Provide the (x, y) coordinate of the cell's center where the given text is located.  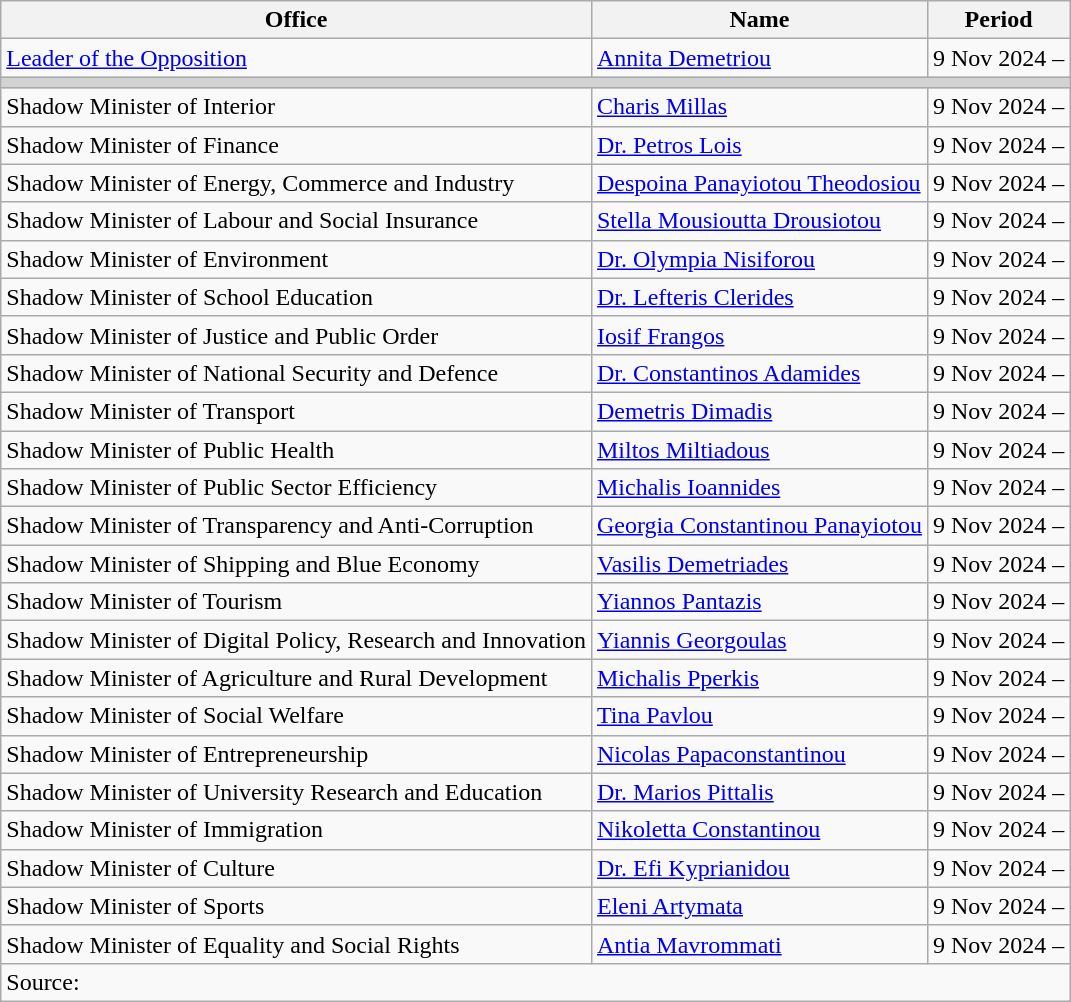
Demetris Dimadis (759, 411)
Michalis Ioannides (759, 488)
Annita Demetriou (759, 58)
Miltos Miltiadous (759, 449)
Shadow Minister of Environment (296, 259)
Name (759, 20)
Leader of the Opposition (296, 58)
Nicolas Papaconstantinou (759, 754)
Period (998, 20)
Georgia Constantinou Panayiotou (759, 526)
Office (296, 20)
Shadow Minister of Shipping and Blue Economy (296, 564)
Shadow Minister of Transparency and Anti-Corruption (296, 526)
Shadow Minister of Immigration (296, 830)
Dr. Petros Lois (759, 145)
Dr. Lefteris Clerides (759, 297)
Shadow Minister of Public Health (296, 449)
Shadow Minister of Entrepreneurship (296, 754)
Shadow Minister of Tourism (296, 602)
Shadow Minister of Sports (296, 906)
Michalis Pperkis (759, 678)
Shadow Minister of Equality and Social Rights (296, 944)
Shadow Minister of Labour and Social Insurance (296, 221)
Charis Millas (759, 107)
Source: (536, 982)
Shadow Minister of Energy, Commerce and Industry (296, 183)
Shadow Minister of Finance (296, 145)
Shadow Minister of Interior (296, 107)
Shadow Minister of Digital Policy, Research and Innovation (296, 640)
Shadow Minister of National Security and Defence (296, 373)
Dr. Constantinos Adamides (759, 373)
Dr. Efi Kyprianidou (759, 868)
Yiannis Georgoulas (759, 640)
Shadow Minister of Agriculture and Rural Development (296, 678)
Shadow Minister of Culture (296, 868)
Vasilis Demetriades (759, 564)
Eleni Artymata (759, 906)
Shadow Minister of Public Sector Efficiency (296, 488)
Despoina Panayiotou Theodosiou (759, 183)
Stella Mousioutta Drousiotou (759, 221)
Shadow Minister of Transport (296, 411)
Tina Pavlou (759, 716)
Shadow Minister of Social Welfare (296, 716)
Antia Mavrommati (759, 944)
Nikoletta Constantinou (759, 830)
Iosif Frangos (759, 335)
Shadow Minister of University Research and Education (296, 792)
Yiannos Pantazis (759, 602)
Shadow Minister of School Education (296, 297)
Shadow Minister of Justice and Public Order (296, 335)
Dr. Marios Pittalis (759, 792)
Dr. Olympia Nisiforou (759, 259)
